Provide the (x, y) coordinate of the cell's center where the given text is located.  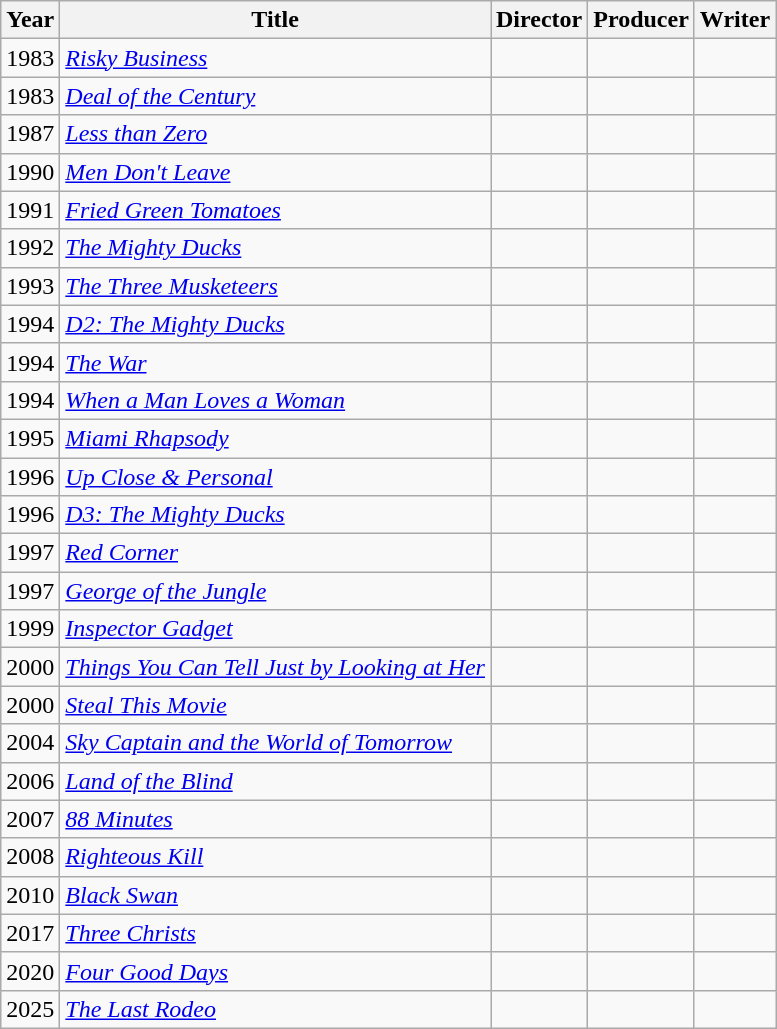
2004 (30, 743)
Black Swan (276, 895)
Miami Rhapsody (276, 438)
Title (276, 20)
1995 (30, 438)
Risky Business (276, 58)
Deal of the Century (276, 96)
When a Man Loves a Woman (276, 400)
Three Christs (276, 933)
Year (30, 20)
Up Close & Personal (276, 477)
Righteous Kill (276, 857)
Steal This Movie (276, 705)
1987 (30, 134)
The Three Musketeers (276, 286)
88 Minutes (276, 819)
Writer (734, 20)
2017 (30, 933)
Less than Zero (276, 134)
Fried Green Tomatoes (276, 210)
1993 (30, 286)
1992 (30, 248)
2008 (30, 857)
1990 (30, 172)
2010 (30, 895)
2025 (30, 1009)
1999 (30, 629)
1991 (30, 210)
Sky Captain and the World of Tomorrow (276, 743)
D2: The Mighty Ducks (276, 324)
The War (276, 362)
2006 (30, 781)
Producer (642, 20)
Land of the Blind (276, 781)
Inspector Gadget (276, 629)
D3: The Mighty Ducks (276, 515)
2020 (30, 971)
Men Don't Leave (276, 172)
George of the Jungle (276, 591)
Things You Can Tell Just by Looking at Her (276, 667)
Red Corner (276, 553)
The Last Rodeo (276, 1009)
Director (538, 20)
The Mighty Ducks (276, 248)
2007 (30, 819)
Four Good Days (276, 971)
